Return the (X, Y) coordinate for the center point of the cell that contains the specified text.  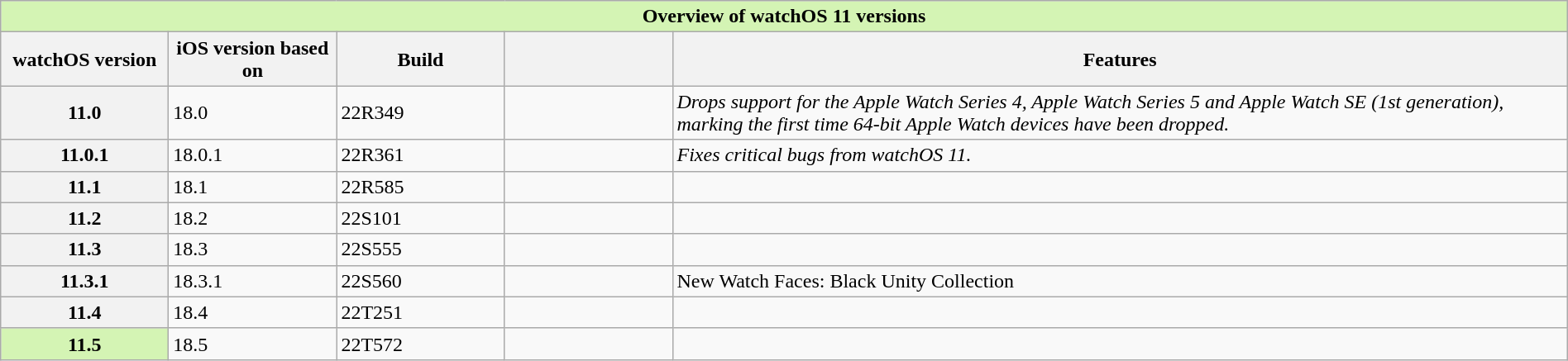
11.2 (84, 218)
18.5 (253, 344)
18.3 (253, 249)
18.1 (253, 187)
18.3.1 (253, 281)
22R349 (420, 112)
11.1 (84, 187)
22R585 (420, 187)
Overview of watchOS 11 versions (784, 17)
22S560 (420, 281)
Fixes critical bugs from watchOS 11. (1120, 155)
watchOS version (84, 59)
11.5 (84, 344)
18.4 (253, 312)
11.3 (84, 249)
iOS version based on (253, 59)
22S101 (420, 218)
11.0.1 (84, 155)
11.0 (84, 112)
22S555 (420, 249)
18.0 (253, 112)
18.0.1 (253, 155)
22T572 (420, 344)
11.3.1 (84, 281)
22T251 (420, 312)
New Watch Faces: Black Unity Collection (1120, 281)
18.2 (253, 218)
11.4 (84, 312)
22R361 (420, 155)
Features (1120, 59)
Build (420, 59)
